Pinpoint the cell where the given text exists, returning its (X, Y) midpoint coordinate. 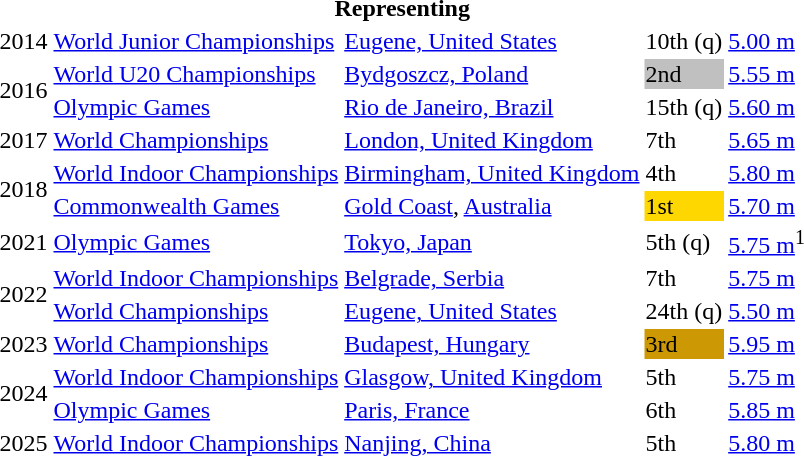
Budapest, Hungary (492, 344)
Glasgow, United Kingdom (492, 377)
Paris, France (492, 410)
4th (684, 173)
World U20 Championships (196, 74)
Commonwealth Games (196, 206)
Belgrade, Serbia (492, 278)
Rio de Janeiro, Brazil (492, 107)
5th (q) (684, 242)
3rd (684, 344)
Tokyo, Japan (492, 242)
World Junior Championships (196, 41)
24th (q) (684, 311)
1st (684, 206)
6th (684, 410)
London, United Kingdom (492, 140)
Gold Coast, Australia (492, 206)
15th (q) (684, 107)
Bydgoszcz, Poland (492, 74)
5th (684, 377)
2nd (684, 74)
10th (q) (684, 41)
Birmingham, United Kingdom (492, 173)
